Capture the cell that displays the provided text and extract its [X, Y] central coordinate. 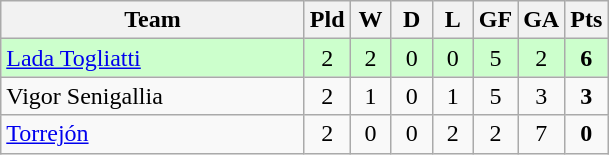
W [370, 20]
Lada Togliatti [153, 58]
Team [153, 20]
Pld [327, 20]
Vigor Senigallia [153, 96]
D [412, 20]
GF [495, 20]
Pts [586, 20]
6 [586, 58]
L [452, 20]
Torrejón [153, 134]
GA [542, 20]
7 [542, 134]
